Search for the cell housing the specified text and yield its (x, y) center coordinate. 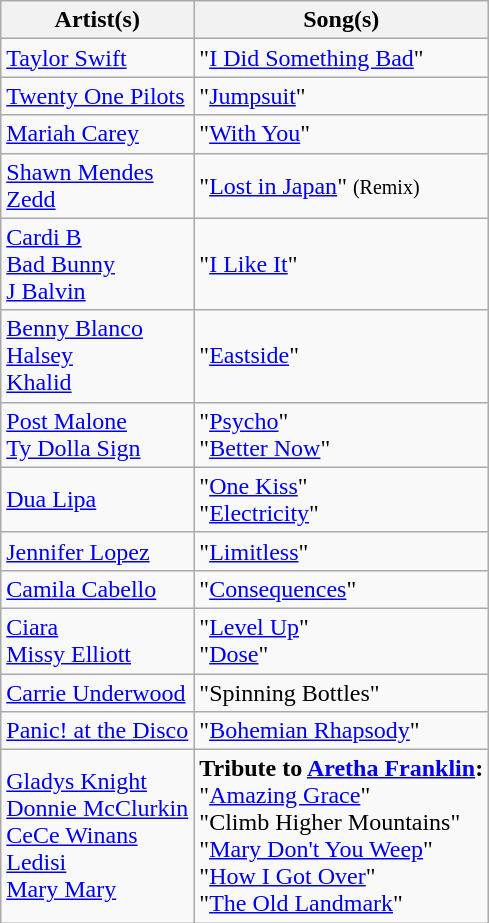
Dua Lipa (98, 500)
CiaraMissy Elliott (98, 640)
"Jumpsuit" (342, 96)
Cardi BBad BunnyJ Balvin (98, 264)
"Level Up""Dose" (342, 640)
Camila Cabello (98, 589)
Artist(s) (98, 20)
"Eastside" (342, 356)
Shawn MendesZedd (98, 186)
Carrie Underwood (98, 693)
"Spinning Bottles" (342, 693)
Tribute to Aretha Franklin:"Amazing Grace""Climb Higher Mountains""Mary Don't You Weep""How I Got Over""The Old Landmark" (342, 836)
Jennifer Lopez (98, 551)
"I Like It" (342, 264)
"Bohemian Rhapsody" (342, 731)
Taylor Swift (98, 58)
Gladys KnightDonnie McClurkinCeCe WinansLedisiMary Mary (98, 836)
Mariah Carey (98, 134)
Panic! at the Disco (98, 731)
Post MaloneTy Dolla Sign (98, 434)
"One Kiss""Electricity" (342, 500)
"Limitless" (342, 551)
Benny BlancoHalseyKhalid (98, 356)
"I Did Something Bad" (342, 58)
"With You" (342, 134)
"Psycho""Better Now" (342, 434)
Song(s) (342, 20)
"Lost in Japan" (Remix) (342, 186)
"Consequences" (342, 589)
Twenty One Pilots (98, 96)
